Detect which cell encompasses the target text, then output its (X, Y) center coordinate. 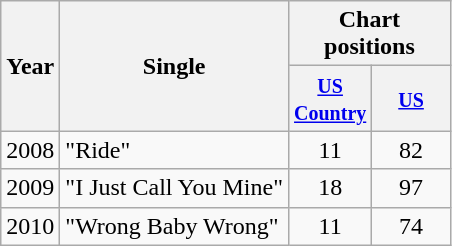
Chart positions (370, 34)
97 (412, 188)
USCountry (330, 98)
"Ride" (174, 150)
74 (412, 226)
"I Just Call You Mine" (174, 188)
Single (174, 66)
US (412, 98)
2010 (30, 226)
"Wrong Baby Wrong" (174, 226)
Year (30, 66)
2008 (30, 150)
82 (412, 150)
2009 (30, 188)
18 (330, 188)
